For the text-containing cell, return its midpoint in (x, y) coordinate format. 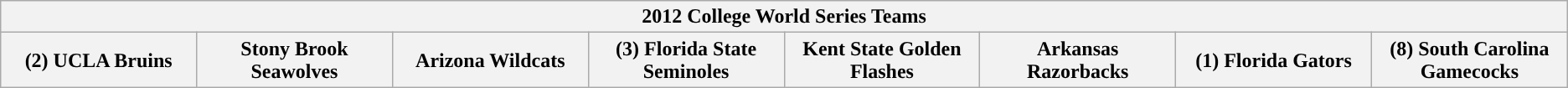
Stony Brook Seawolves (295, 60)
(2) UCLA Bruins (99, 60)
(3) Florida State Seminoles (686, 60)
Kent State Golden Flashes (882, 60)
2012 College World Series Teams (784, 17)
(1) Florida Gators (1274, 60)
(8) South Carolina Gamecocks (1469, 60)
Arizona Wildcats (490, 60)
Arkansas Razorbacks (1078, 60)
